Find where the given text appears and provide that cell's center as [X, Y] coordinate. 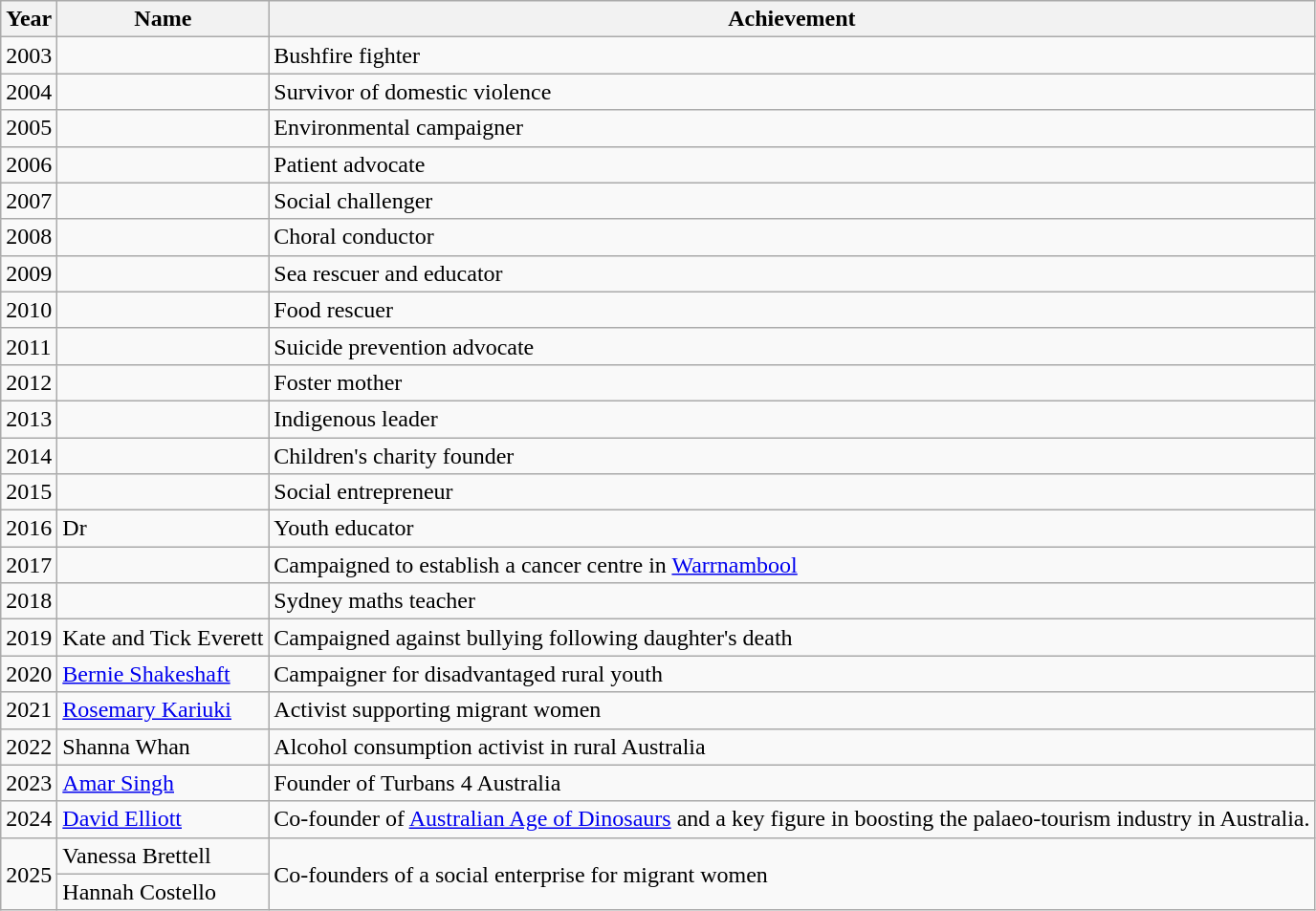
2009 [29, 273]
Co-founder of Australian Age of Dinosaurs and a key figure in boosting the palaeo-tourism industry in Australia. [792, 819]
Vanessa Brettell [163, 856]
Survivor of domestic violence [792, 92]
2012 [29, 382]
2007 [29, 201]
Youth educator [792, 529]
Founder of Turbans 4 Australia [792, 783]
2008 [29, 237]
Campaigner for disadvantaged rural youth [792, 674]
Suicide prevention advocate [792, 346]
Environmental campaigner [792, 128]
2017 [29, 565]
Amar Singh [163, 783]
2021 [29, 710]
Dr [163, 529]
2019 [29, 638]
2025 [29, 874]
Kate and Tick Everett [163, 638]
2006 [29, 164]
Name [163, 19]
Sydney maths teacher [792, 601]
Alcohol consumption activist in rural Australia [792, 747]
Shanna Whan [163, 747]
Campaigned against bullying following daughter's death [792, 638]
Bushfire fighter [792, 55]
Social challenger [792, 201]
Campaigned to establish a cancer centre in Warrnambool [792, 565]
Year [29, 19]
2022 [29, 747]
Hannah Costello [163, 892]
Activist supporting migrant women [792, 710]
2020 [29, 674]
2013 [29, 419]
2004 [29, 92]
Children's charity founder [792, 456]
Sea rescuer and educator [792, 273]
Food rescuer [792, 310]
2011 [29, 346]
Rosemary Kariuki [163, 710]
2018 [29, 601]
Patient advocate [792, 164]
Foster mother [792, 382]
2014 [29, 456]
2005 [29, 128]
David Elliott [163, 819]
Choral conductor [792, 237]
Achievement [792, 19]
Bernie Shakeshaft [163, 674]
2023 [29, 783]
2015 [29, 492]
2003 [29, 55]
Indigenous leader [792, 419]
2024 [29, 819]
2016 [29, 529]
2010 [29, 310]
Co-founders of a social enterprise for migrant women [792, 874]
Social entrepreneur [792, 492]
